Capture the cell that displays the provided text and extract its [X, Y] central coordinate. 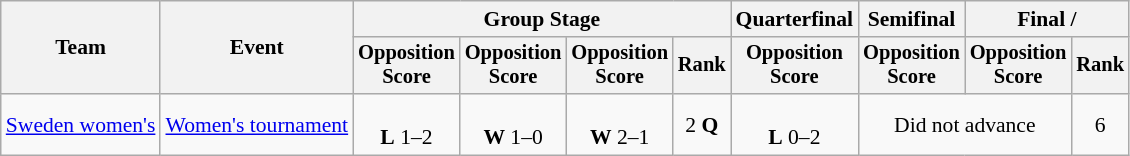
Did not advance [964, 124]
Event [256, 48]
Women's tournament [256, 124]
W 2–1 [620, 124]
Quarterfinal [795, 19]
W 1–0 [514, 124]
Sweden women's [81, 124]
Group Stage [542, 19]
L 0–2 [795, 124]
2 Q [702, 124]
6 [1100, 124]
Team [81, 48]
Final / [1047, 19]
L 1–2 [406, 124]
Semifinal [912, 19]
